Locate the cell with the specified text and output its [X, Y] center coordinate. 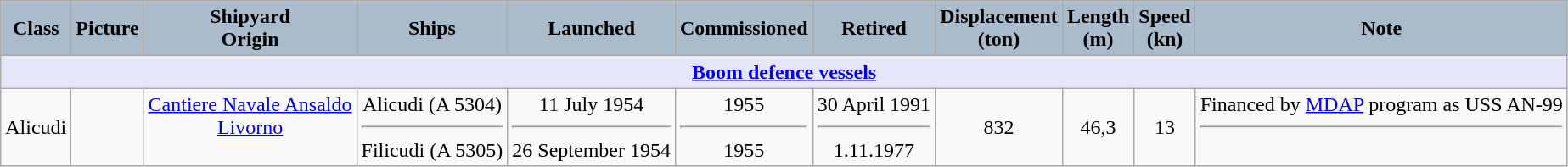
Boom defence vessels [784, 72]
Retired [874, 29]
Commissioned [744, 29]
Launched [592, 29]
30 April 19911.11.1977 [874, 127]
Note [1381, 29]
Alicudi [36, 127]
832 [999, 127]
13 [1165, 127]
Financed by MDAP program as USS AN-99 [1381, 127]
Ships [432, 29]
46,3 [1098, 127]
Displacement(ton) [999, 29]
Speed(kn) [1165, 29]
Length(m) [1098, 29]
Class [36, 29]
19551955 [744, 127]
ShipyardOrigin [250, 29]
Alicudi (A 5304) Filicudi (A 5305) [432, 127]
11 July 195426 September 1954 [592, 127]
Picture [107, 29]
Cantiere Navale AnsaldoLivorno [250, 127]
